Extract the [X, Y] coordinate from the center of the cell holding the provided text.  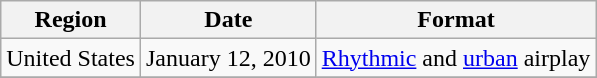
United States [71, 58]
Rhythmic and urban airplay [456, 58]
Date [228, 20]
Format [456, 20]
January 12, 2010 [228, 58]
Region [71, 20]
